Return (X, Y) of the center of cell containing provided text 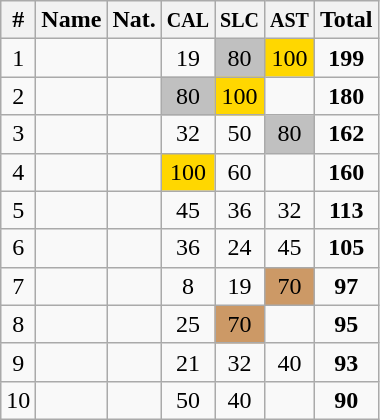
Nat. (134, 20)
10 (18, 400)
4 (18, 172)
25 (188, 324)
24 (240, 248)
6 (18, 248)
Name (72, 20)
162 (346, 134)
Total (346, 20)
97 (346, 286)
180 (346, 96)
9 (18, 362)
# (18, 20)
21 (188, 362)
CAL (188, 20)
105 (346, 248)
90 (346, 400)
2 (18, 96)
AST (289, 20)
95 (346, 324)
160 (346, 172)
1 (18, 58)
113 (346, 210)
5 (18, 210)
7 (18, 286)
SLC (240, 20)
3 (18, 134)
60 (240, 172)
93 (346, 362)
199 (346, 58)
